From the cell containing the given text, extract its center point as [x, y] coordinate. 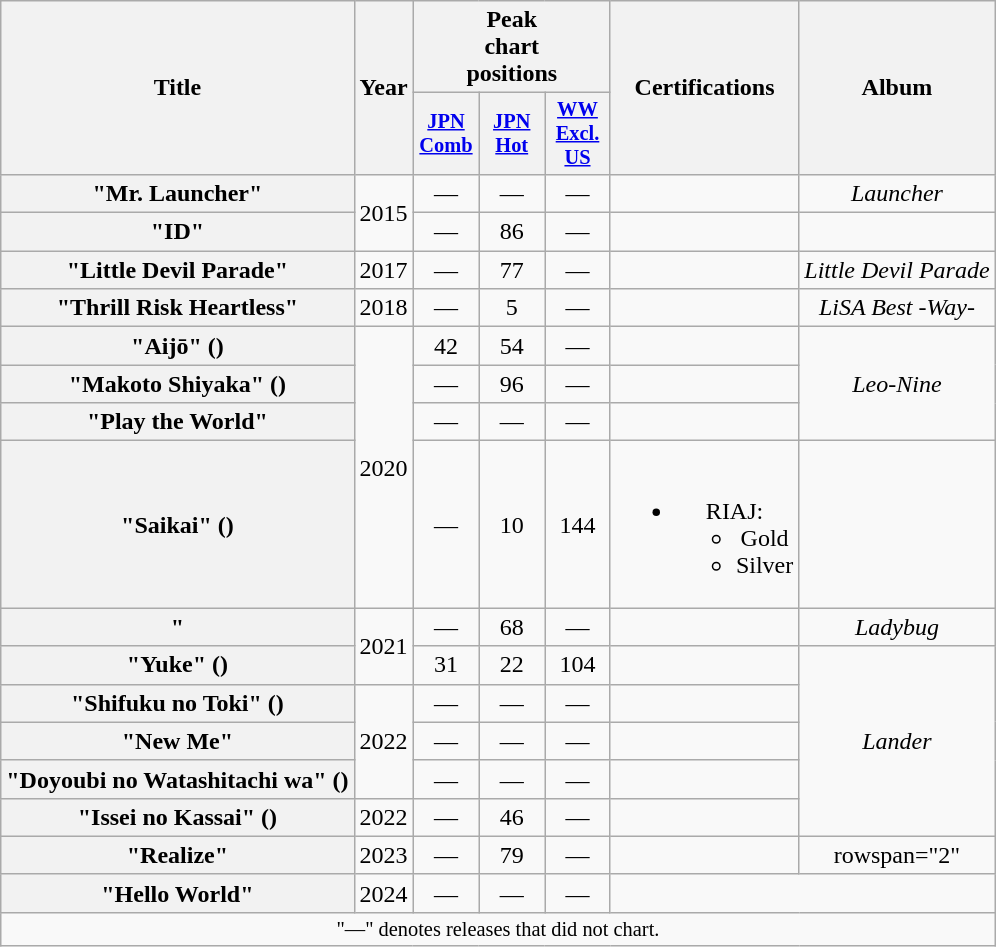
"—" denotes releases that did not chart. [498, 929]
31 [446, 665]
"Little Devil Parade" [178, 270]
Launcher [897, 193]
Leo-Nine [897, 384]
2024 [384, 893]
46 [512, 817]
144 [578, 524]
"New Me" [178, 741]
" [178, 627]
22 [512, 665]
2020 [384, 468]
2017 [384, 270]
54 [512, 346]
104 [578, 665]
"Doyoubi no Watashitachi wa" () [178, 779]
86 [512, 232]
Ladybug [897, 627]
77 [512, 270]
2021 [384, 646]
"Thrill Risk Heartless" [178, 308]
"Aijō" () [178, 346]
"Hello World" [178, 893]
Album [897, 88]
"Saikai" () [178, 524]
WWExcl.US [578, 134]
Year [384, 88]
"Realize" [178, 855]
Little Devil Parade [897, 270]
2018 [384, 308]
42 [446, 346]
"Mr. Launcher" [178, 193]
"Yuke" () [178, 665]
RIAJ:Gold Silver [704, 524]
"ID" [178, 232]
JPNComb [446, 134]
"Shifuku no Toki" () [178, 703]
LiSA Best -Way- [897, 308]
2023 [384, 855]
"Makoto Shiyaka" () [178, 384]
Title [178, 88]
68 [512, 627]
Certifications [704, 88]
rowspan="2" [897, 855]
"Issei no Kassai" () [178, 817]
Peakchartpositions [512, 47]
79 [512, 855]
10 [512, 524]
96 [512, 384]
JPNHot [512, 134]
Lander [897, 741]
2015 [384, 212]
5 [512, 308]
"Play the World" [178, 422]
